From the cell containing the given text, extract its center point as (x, y) coordinate. 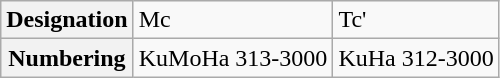
Numbering (67, 58)
KuHa 312-3000 (416, 58)
Tc' (416, 20)
Mc (233, 20)
KuMoHa 313-3000 (233, 58)
Designation (67, 20)
